From the cell containing the given text, extract its center point as [x, y] coordinate. 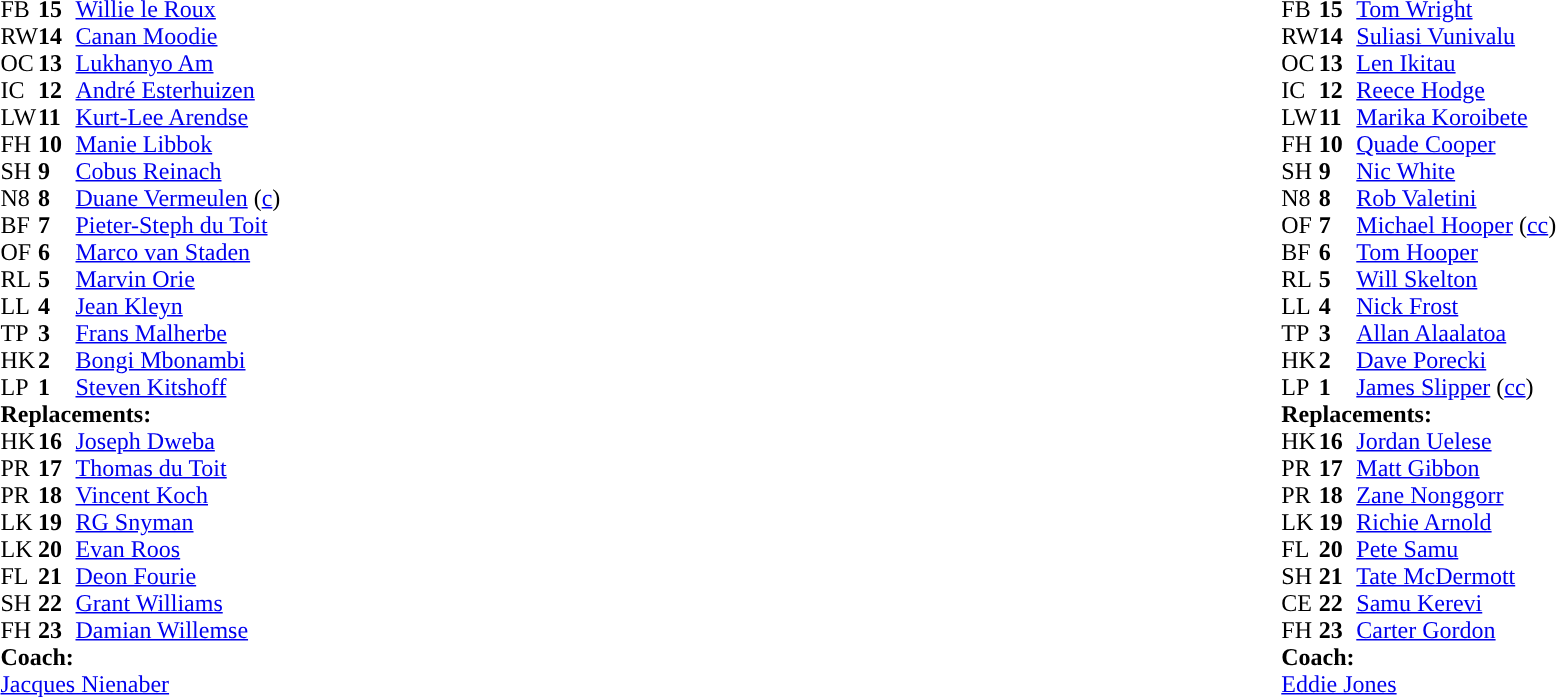
Suliasi Vunivalu [1456, 36]
Grant Williams [178, 604]
Marika Koroibete [1456, 118]
Kurt-Lee Arendse [178, 118]
Will Skelton [1456, 280]
André Esterhuizen [178, 90]
James Slipper (cc) [1456, 388]
Dave Porecki [1456, 360]
Pete Samu [1456, 550]
Carter Gordon [1456, 630]
Nic White [1456, 172]
Lukhanyo Am [178, 64]
Damian Willemse [178, 630]
Eddie Jones [1418, 684]
Reece Hodge [1456, 90]
Duane Vermeulen (c) [178, 198]
Deon Fourie [178, 576]
Tate McDermott [1456, 576]
Vincent Koch [178, 496]
Steven Kitshoff [178, 388]
Jacques Nienaber [140, 684]
Quade Cooper [1456, 144]
Cobus Reinach [178, 172]
RG Snyman [178, 522]
Richie Arnold [1456, 522]
Jean Kleyn [178, 306]
Nick Frost [1456, 306]
Bongi Mbonambi [178, 360]
Pieter-Steph du Toit [178, 226]
Marvin Orie [178, 280]
Len Ikitau [1456, 64]
Evan Roos [178, 550]
CE [1300, 604]
Jordan Uelese [1456, 442]
Zane Nonggorr [1456, 496]
Joseph Dweba [178, 442]
Manie Libbok [178, 144]
Rob Valetini [1456, 198]
Tom Hooper [1456, 252]
Matt Gibbon [1456, 468]
Thomas du Toit [178, 468]
Marco van Staden [178, 252]
Allan Alaalatoa [1456, 334]
Frans Malherbe [178, 334]
Canan Moodie [178, 36]
Michael Hooper (cc) [1456, 226]
Samu Kerevi [1456, 604]
